From the cell containing the given text, extract its center point as (X, Y) coordinate. 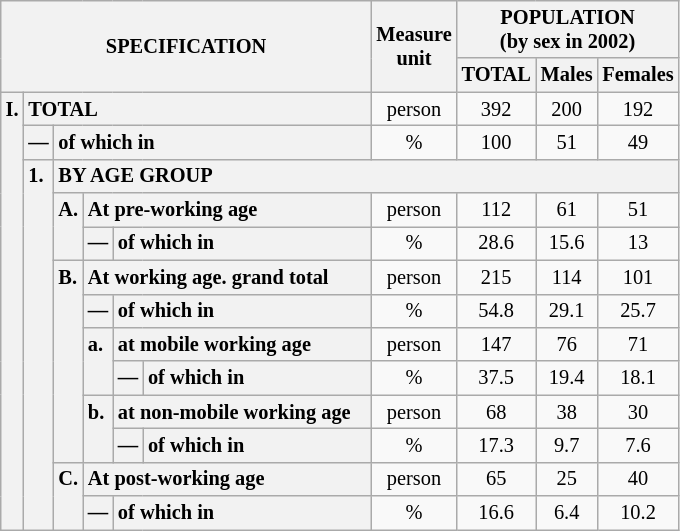
65 (496, 479)
Males (567, 75)
at mobile working age (242, 344)
25.7 (638, 311)
BY AGE GROUP (366, 176)
30 (638, 412)
6.4 (567, 513)
71 (638, 344)
114 (567, 277)
b. (98, 428)
200 (567, 109)
15.6 (567, 243)
a. (98, 360)
37.5 (496, 378)
I. (12, 311)
38 (567, 412)
POPULATION (by sex in 2002) (568, 29)
25 (567, 479)
101 (638, 277)
at non-mobile working age (242, 412)
C. (68, 496)
13 (638, 243)
19.4 (567, 378)
215 (496, 277)
1. (38, 344)
Females (638, 75)
9.7 (567, 445)
B. (68, 361)
76 (567, 344)
28.6 (496, 243)
Measure unit (414, 46)
100 (496, 142)
112 (496, 210)
7.6 (638, 445)
68 (496, 412)
49 (638, 142)
29.1 (567, 311)
At working age. grand total (227, 277)
18.1 (638, 378)
SPECIFICATION (186, 46)
17.3 (496, 445)
10.2 (638, 513)
147 (496, 344)
192 (638, 109)
16.6 (496, 513)
61 (567, 210)
A. (68, 226)
40 (638, 479)
54.8 (496, 311)
At pre-working age (227, 210)
392 (496, 109)
At post-working age (227, 479)
